Return [x, y] of the center of cell containing provided text 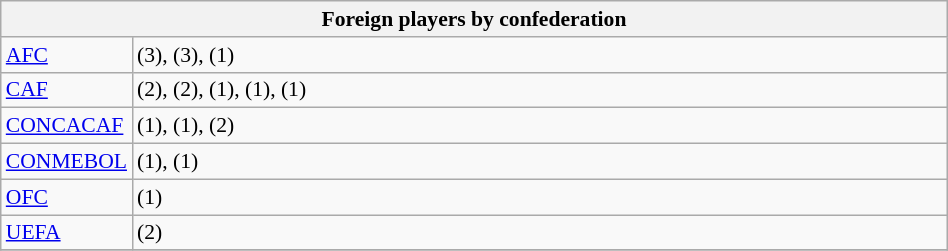
OFC [66, 197]
(1) [540, 197]
Foreign players by confederation [474, 19]
CONCACAF [66, 126]
(1), (1) [540, 162]
(1), (1), (2) [540, 126]
(3), (3), (1) [540, 55]
UEFA [66, 233]
(2), (2), (1), (1), (1) [540, 90]
CAF [66, 90]
(2) [540, 233]
CONMEBOL [66, 162]
AFC [66, 55]
